Determine the [x, y] coordinate at the center of the cell enclosing the given text.  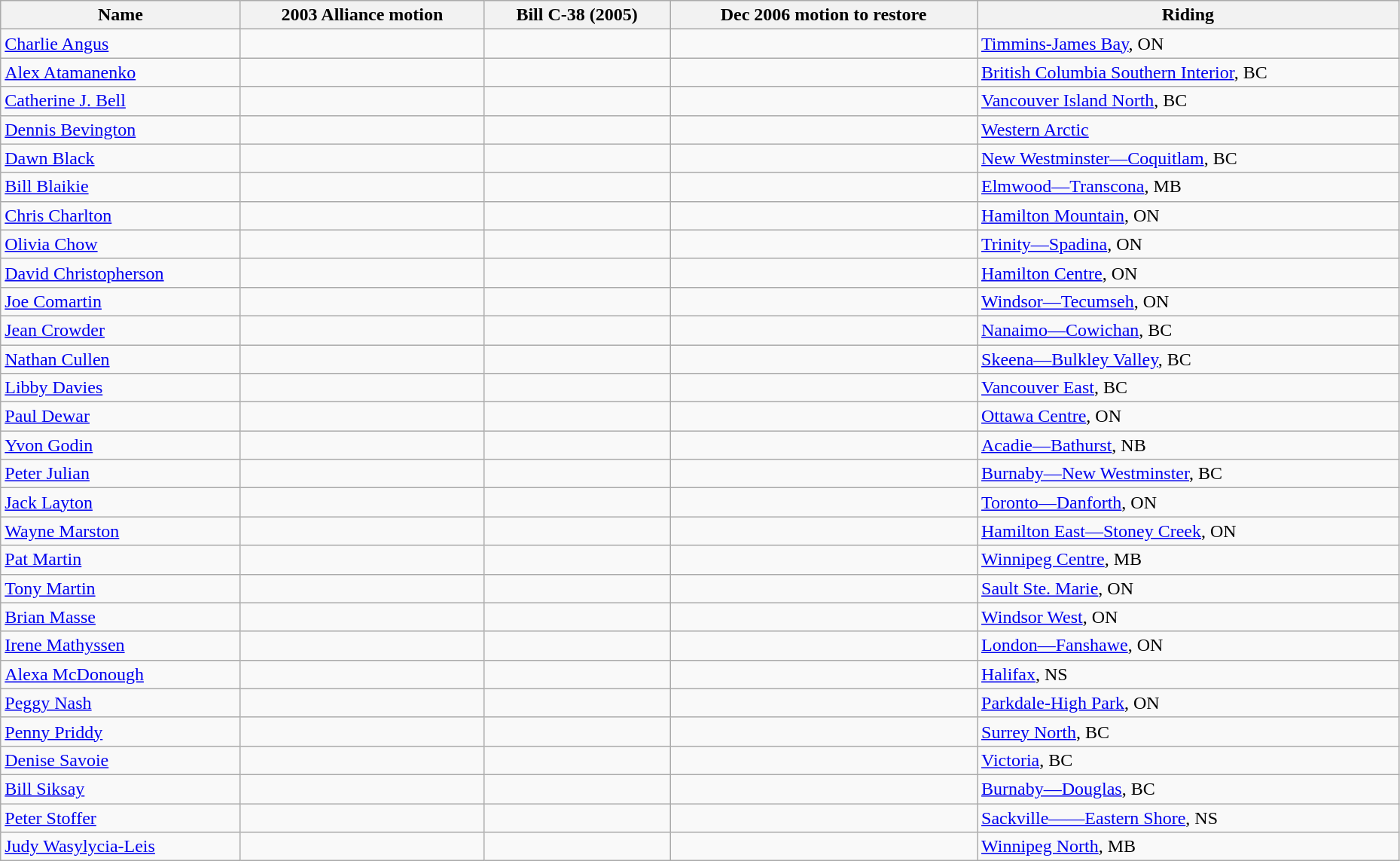
Penny Priddy [120, 731]
Riding [1188, 15]
Libby Davies [120, 388]
Toronto—Danforth, ON [1188, 502]
Dec 2006 motion to restore [824, 15]
Windsor West, ON [1188, 617]
Jack Layton [120, 502]
Ottawa Centre, ON [1188, 417]
Peter Julian [120, 474]
Skeena—Bulkley Valley, BC [1188, 359]
Trinity—Spadina, ON [1188, 244]
Hamilton Centre, ON [1188, 273]
Parkdale-High Park, ON [1188, 703]
Pat Martin [120, 560]
Timmins-James Bay, ON [1188, 44]
Bill Siksay [120, 789]
Elmwood—Transcona, MB [1188, 187]
Chris Charlton [120, 215]
Burnaby—Douglas, BC [1188, 789]
Peggy Nash [120, 703]
Peter Stoffer [120, 817]
Acadie—Bathurst, NB [1188, 445]
Hamilton East—Stoney Creek, ON [1188, 531]
Western Arctic [1188, 130]
Bill C-38 (2005) [577, 15]
Dawn Black [120, 158]
Nanaimo—Cowichan, BC [1188, 330]
Jean Crowder [120, 330]
Hamilton Mountain, ON [1188, 215]
Windsor—Tecumseh, ON [1188, 301]
Bill Blaikie [120, 187]
Sault Ste. Marie, ON [1188, 588]
British Columbia Southern Interior, BC [1188, 72]
Joe Comartin [120, 301]
Yvon Godin [120, 445]
Tony Martin [120, 588]
Brian Masse [120, 617]
Sackville——Eastern Shore, NS [1188, 817]
Olivia Chow [120, 244]
Vancouver Island North, BC [1188, 101]
Vancouver East, BC [1188, 388]
Halifax, NS [1188, 674]
Surrey North, BC [1188, 731]
Paul Dewar [120, 417]
Wayne Marston [120, 531]
David Christopherson [120, 273]
Victoria, BC [1188, 760]
London—Fanshawe, ON [1188, 646]
Winnipeg Centre, MB [1188, 560]
Judy Wasylycia-Leis [120, 847]
Denise Savoie [120, 760]
Name [120, 15]
Winnipeg North, MB [1188, 847]
Alexa McDonough [120, 674]
Nathan Cullen [120, 359]
Burnaby—New Westminster, BC [1188, 474]
New Westminster—Coquitlam, BC [1188, 158]
Dennis Bevington [120, 130]
Irene Mathyssen [120, 646]
Charlie Angus [120, 44]
Alex Atamanenko [120, 72]
2003 Alliance motion [361, 15]
Catherine J. Bell [120, 101]
